Capture the cell that displays the provided text and extract its (X, Y) central coordinate. 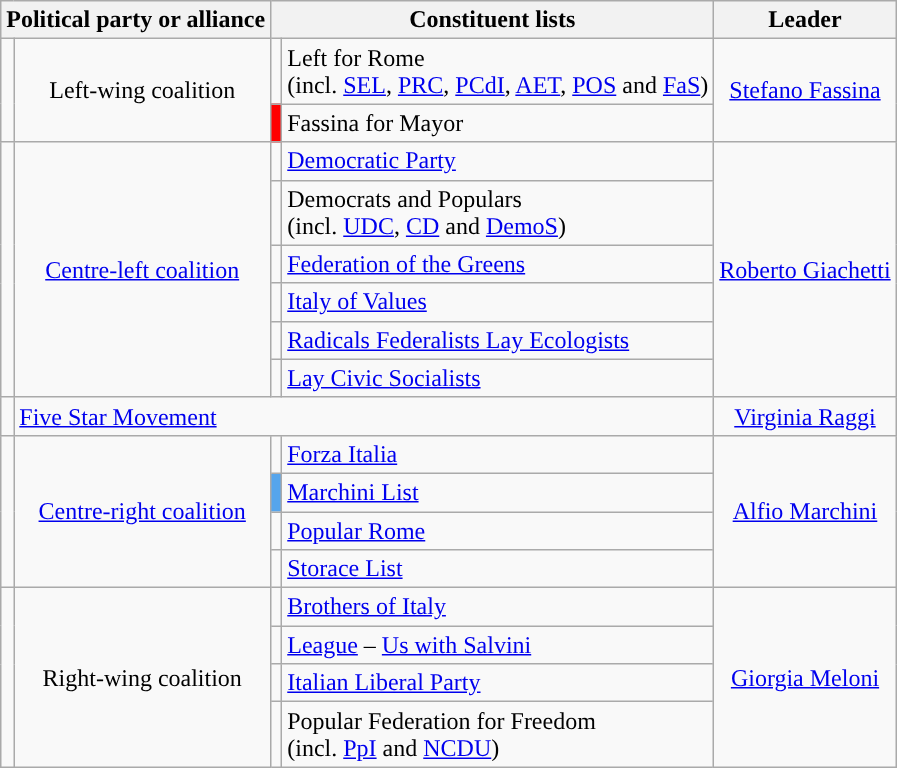
Stefano Fassina (805, 90)
Federation of the Greens (498, 264)
League – Us with Salvini (498, 645)
Radicals Federalists Lay Ecologists (498, 340)
Italy of Values (498, 302)
Forza Italia (498, 454)
Popular Federation for Freedom (incl. PpI and NCDU) (498, 734)
Virginia Raggi (805, 416)
Popular Rome (498, 531)
Left-wing coalition (142, 90)
Roberto Giachetti (805, 270)
Constituent lists (492, 20)
Lay Civic Socialists (498, 378)
Left for Rome (incl. SEL, PRC, PCdI, AET, POS and FaS) (498, 72)
Italian Liberal Party (498, 683)
Political party or alliance (136, 20)
Democrats and Populars (incl. UDC, CD and DemoS) (498, 212)
Leader (805, 20)
Fassina for Mayor (498, 123)
Centre-left coalition (142, 270)
Democratic Party (498, 161)
Centre-right coalition (142, 511)
Alfio Marchini (805, 511)
Five Star Movement (364, 416)
Brothers of Italy (498, 607)
Marchini List (498, 492)
Right-wing coalition (142, 678)
Giorgia Meloni (805, 678)
Storace List (498, 569)
